Identify which cell holds the provided text, then report its (X, Y) central coordinate. 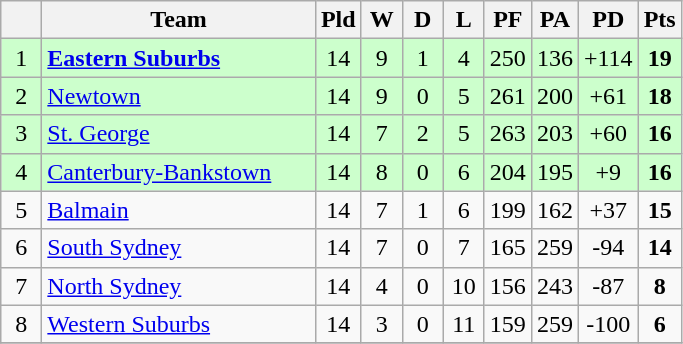
159 (508, 324)
261 (508, 96)
199 (508, 210)
243 (554, 286)
Balmain (179, 210)
D (422, 20)
Pld (338, 20)
+114 (608, 58)
200 (554, 96)
St. George (179, 134)
Canterbury-Bankstown (179, 172)
18 (660, 96)
Eastern Suburbs (179, 58)
Team (179, 20)
136 (554, 58)
PA (554, 20)
Pts (660, 20)
156 (508, 286)
PD (608, 20)
195 (554, 172)
Newtown (179, 96)
-100 (608, 324)
10 (464, 286)
South Sydney (179, 248)
263 (508, 134)
162 (554, 210)
-94 (608, 248)
19 (660, 58)
15 (660, 210)
11 (464, 324)
North Sydney (179, 286)
+61 (608, 96)
+37 (608, 210)
Western Suburbs (179, 324)
+9 (608, 172)
250 (508, 58)
-87 (608, 286)
+60 (608, 134)
203 (554, 134)
PF (508, 20)
W (382, 20)
L (464, 20)
165 (508, 248)
204 (508, 172)
